For the text-containing cell, return its midpoint in (X, Y) coordinate format. 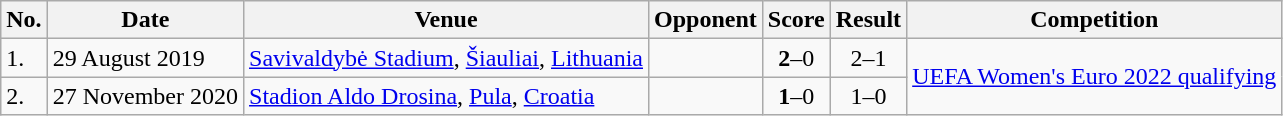
Opponent (706, 20)
Competition (1094, 20)
Date (145, 20)
Score (796, 20)
Savivaldybė Stadium, Šiauliai, Lithuania (446, 58)
UEFA Women's Euro 2022 qualifying (1094, 77)
No. (24, 20)
2–1 (868, 58)
29 August 2019 (145, 58)
Venue (446, 20)
2–0 (796, 58)
27 November 2020 (145, 96)
2. (24, 96)
Result (868, 20)
1. (24, 58)
Stadion Aldo Drosina, Pula, Croatia (446, 96)
